Return the (x, y) coordinate for the center point of the cell that contains the specified text.  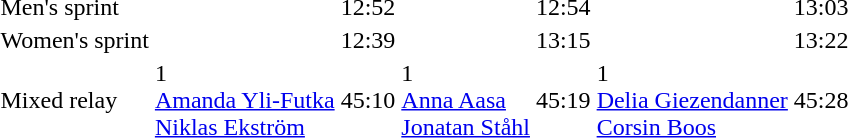
12:39 (368, 40)
13:15 (563, 40)
